Capture the cell that displays the provided text and extract its (X, Y) central coordinate. 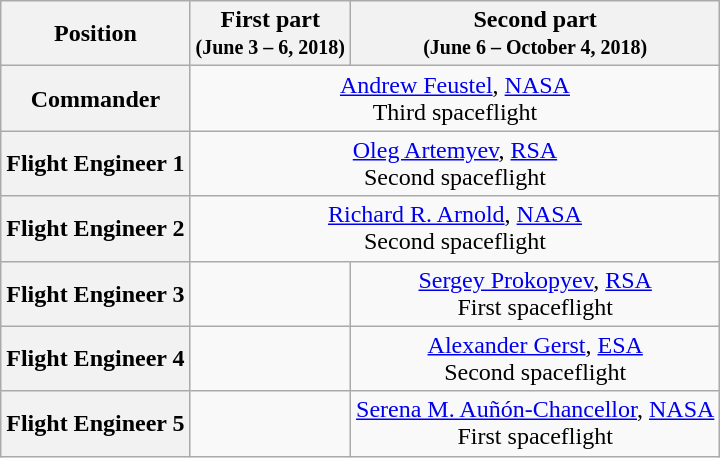
Andrew Feustel, NASAThird spaceflight (455, 98)
Serena M. Auñón-Chancellor, NASAFirst spaceflight (536, 424)
First part(June 3 – 6, 2018) (270, 34)
Flight Engineer 3 (96, 294)
Position (96, 34)
Flight Engineer 5 (96, 424)
Richard R. Arnold, NASASecond spaceflight (455, 228)
Flight Engineer 1 (96, 164)
Commander (96, 98)
Flight Engineer 4 (96, 358)
Flight Engineer 2 (96, 228)
Oleg Artemyev, RSASecond spaceflight (455, 164)
Second part(June 6 – October 4, 2018) (536, 34)
Sergey Prokopyev, RSAFirst spaceflight (536, 294)
Alexander Gerst, ESASecond spaceflight (536, 358)
